Identify which cell holds the provided text, then report its (x, y) central coordinate. 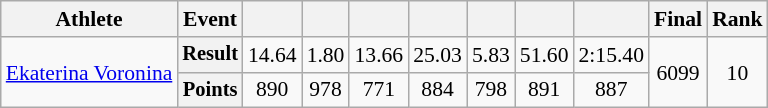
13.66 (378, 55)
25.03 (438, 55)
887 (612, 90)
890 (272, 90)
6099 (678, 72)
1.80 (326, 55)
5.83 (491, 55)
51.60 (544, 55)
Points (210, 90)
891 (544, 90)
Event (210, 19)
978 (326, 90)
14.64 (272, 55)
Result (210, 55)
771 (378, 90)
2:15.40 (612, 55)
Final (678, 19)
Rank (738, 19)
Ekaterina Voronina (90, 72)
884 (438, 90)
798 (491, 90)
10 (738, 72)
Athlete (90, 19)
